Output the [X, Y] coordinate of the center of the cell containing the given text.  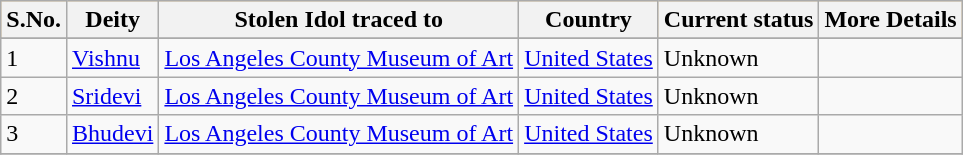
3 [34, 134]
More Details [890, 20]
2 [34, 96]
Deity [112, 20]
Current status [738, 20]
Stolen Idol traced to [339, 20]
Vishnu [112, 58]
Sridevi [112, 96]
S.No. [34, 20]
Bhudevi [112, 134]
Country [589, 20]
1 [34, 58]
